Search for the cell housing the specified text and yield its (X, Y) center coordinate. 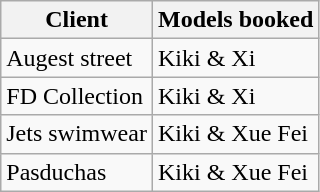
Jets swimwear (77, 134)
Pasduchas (77, 172)
Client (77, 20)
Models booked (235, 20)
FD Collection (77, 96)
Augest street (77, 58)
